Scan for the cell matching the given text and deliver its [x, y] coordinate at center. 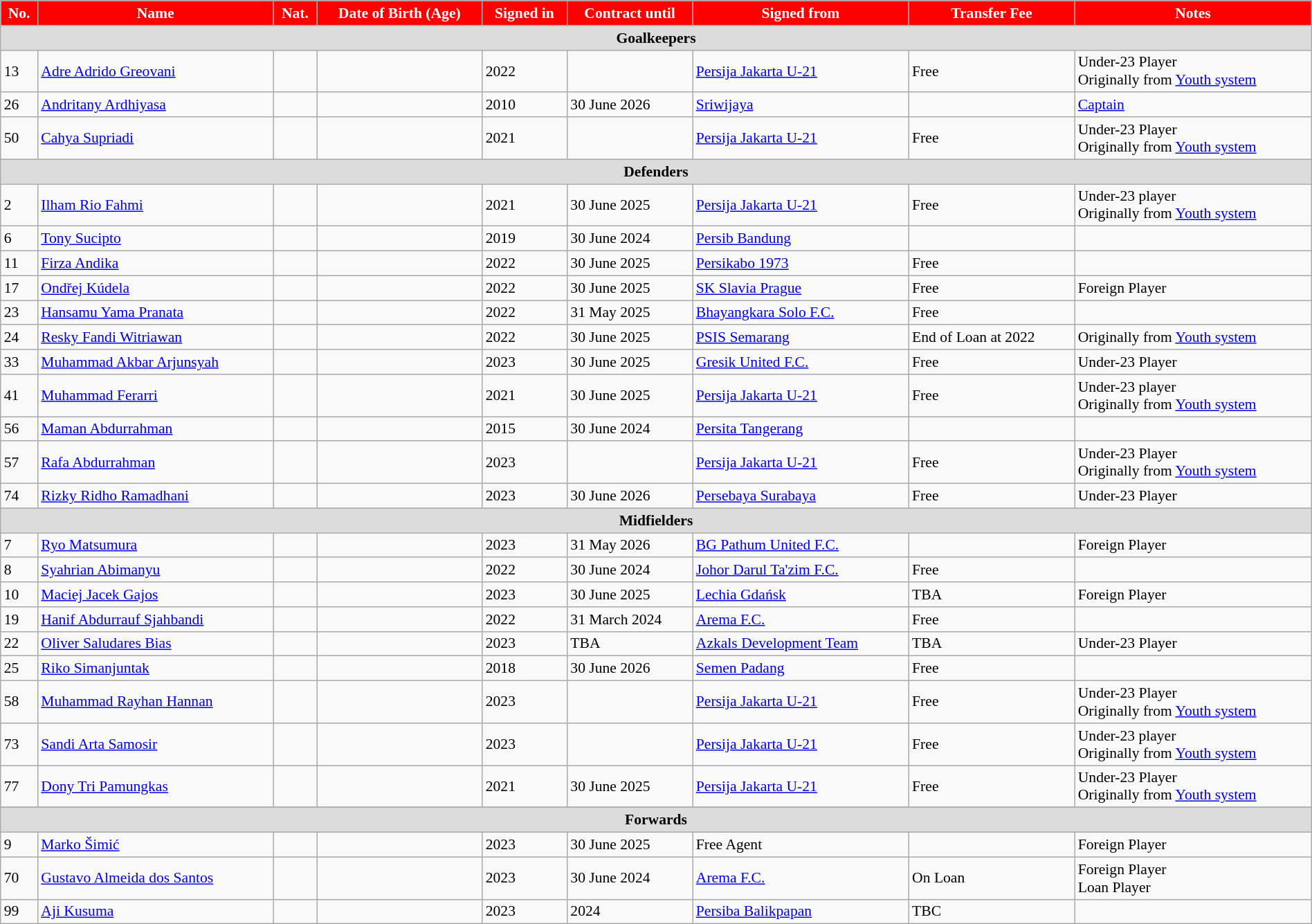
Syahrian Abimanyu [155, 570]
Lechia Gdańsk [801, 595]
24 [19, 338]
On Loan [992, 878]
Persebaya Surabaya [801, 496]
Signed in [525, 13]
41 [19, 396]
73 [19, 745]
Goalkeepers [656, 38]
Firza Andika [155, 264]
Persib Bandung [801, 239]
11 [19, 264]
57 [19, 462]
Notes [1193, 13]
BG Pathum United F.C. [801, 545]
2018 [525, 669]
Maman Abdurrahman [155, 429]
Bhayangkara Solo F.C. [801, 313]
2015 [525, 429]
23 [19, 313]
Ilham Rio Fahmi [155, 205]
26 [19, 105]
Defenders [656, 172]
Marko Šimić [155, 845]
Captain [1193, 105]
Hanif Abdurrauf Sjahbandi [155, 619]
8 [19, 570]
99 [19, 912]
Cahya Supriadi [155, 138]
19 [19, 619]
No. [19, 13]
Dony Tri Pamungkas [155, 786]
Azkals Development Team [801, 644]
31 March 2024 [630, 619]
Persikabo 1973 [801, 264]
Muhammad Rayhan Hannan [155, 702]
TBC [992, 912]
Muhammad Akbar Arjunsyah [155, 362]
2024 [630, 912]
Ondřej Kúdela [155, 288]
Ryo Matsumura [155, 545]
Tony Sucipto [155, 239]
10 [19, 595]
Sriwijaya [801, 105]
Midfielders [656, 520]
Rizky Ridho Ramadhani [155, 496]
Oliver Saludares Bias [155, 644]
17 [19, 288]
13 [19, 71]
77 [19, 786]
Persiba Balikpapan [801, 912]
Riko Simanjuntak [155, 669]
Adre Adrido Greovani [155, 71]
50 [19, 138]
Signed from [801, 13]
End of Loan at 2022 [992, 338]
31 May 2025 [630, 313]
33 [19, 362]
Forwards [656, 820]
56 [19, 429]
Sandi Arta Samosir [155, 745]
Aji Kusuma [155, 912]
Rafa Abdurrahman [155, 462]
9 [19, 845]
Originally from Youth system [1193, 338]
Muhammad Ferarri [155, 396]
Semen Padang [801, 669]
Resky Fandi Witriawan [155, 338]
Date of Birth (Age) [400, 13]
Gustavo Almeida dos Santos [155, 878]
Contract until [630, 13]
70 [19, 878]
58 [19, 702]
2010 [525, 105]
25 [19, 669]
Maciej Jacek Gajos [155, 595]
Andritany Ardhiyasa [155, 105]
SK Slavia Prague [801, 288]
7 [19, 545]
2019 [525, 239]
22 [19, 644]
74 [19, 496]
Gresik United F.C. [801, 362]
31 May 2026 [630, 545]
Persita Tangerang [801, 429]
Hansamu Yama Pranata [155, 313]
Name [155, 13]
Nat. [295, 13]
Johor Darul Ta'zim F.C. [801, 570]
Foreign Player Loan Player [1193, 878]
PSIS Semarang [801, 338]
Free Agent [801, 845]
6 [19, 239]
2 [19, 205]
Transfer Fee [992, 13]
